Detect which cell encompasses the target text, then output its (x, y) center coordinate. 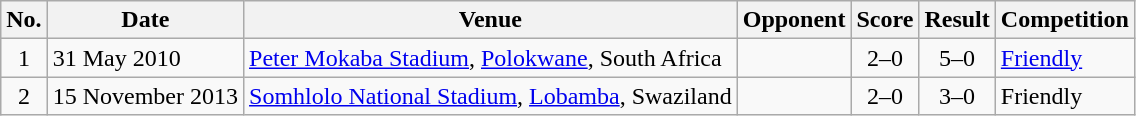
Opponent (794, 20)
2 (24, 96)
Somhlolo National Stadium, Lobamba, Swaziland (491, 96)
1 (24, 58)
Venue (491, 20)
Peter Mokaba Stadium, Polokwane, South Africa (491, 58)
5–0 (957, 58)
31 May 2010 (145, 58)
3–0 (957, 96)
Score (885, 20)
No. (24, 20)
Date (145, 20)
Result (957, 20)
Competition (1064, 20)
15 November 2013 (145, 96)
